Find where the given text appears and provide that cell's center as [X, Y] coordinate. 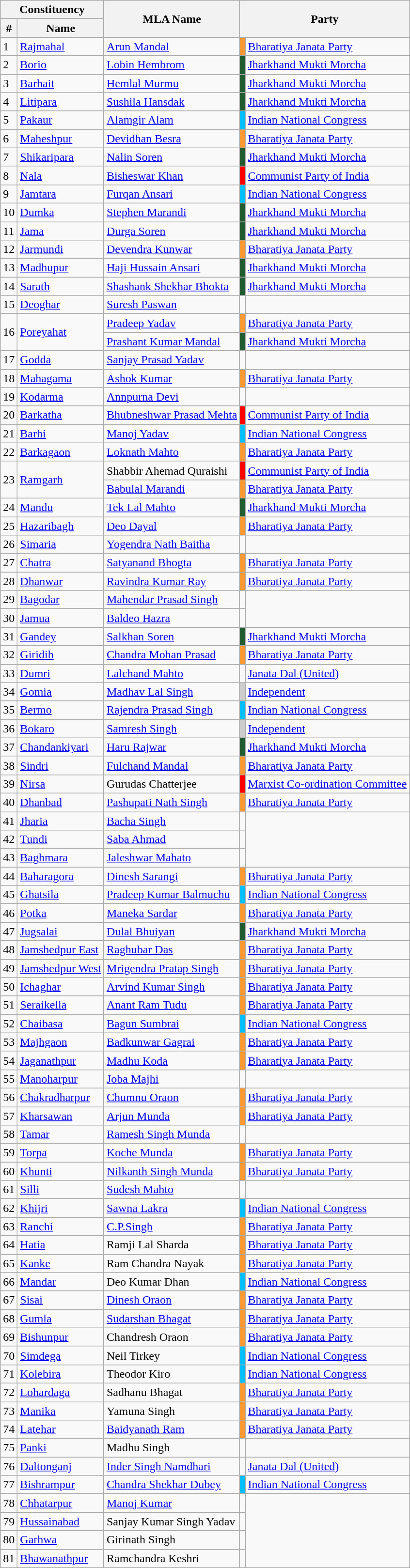
Lohardaga [61, 1392]
Badkunwar Gagrai [172, 1042]
70 [9, 1355]
Devendra Kunwar [172, 249]
Fulchand Mandal [172, 765]
Mandar [61, 1282]
Furqan Ansari [172, 194]
Baidyanath Ram [172, 1429]
21 [9, 434]
41 [9, 821]
Rajmahal [61, 47]
Hussainabad [61, 1521]
48 [9, 950]
Bermo [61, 710]
Loknath Mahto [172, 452]
Pakaur [61, 120]
36 [9, 729]
9 [9, 194]
Bacha Singh [172, 821]
Dumri [61, 673]
Rajendra Prasad Singh [172, 710]
46 [9, 913]
50 [9, 987]
19 [9, 397]
64 [9, 1245]
Theodor Kiro [172, 1374]
Gurudas Chatterjee [172, 784]
54 [9, 1060]
Daltonganj [61, 1466]
81 [9, 1558]
Chakradharpur [61, 1097]
Haji Hussain Ansari [172, 268]
63 [9, 1226]
Chaibasa [61, 1024]
Ravindra Kumar Ray [172, 581]
Haru Rajwar [172, 747]
72 [9, 1392]
Simdega [61, 1355]
79 [9, 1521]
22 [9, 452]
Annpurna Devi [172, 397]
Simaria [61, 544]
Dumka [61, 212]
18 [9, 378]
40 [9, 802]
Bhawanathpur [61, 1558]
Latehar [61, 1429]
Arun Mandal [172, 47]
38 [9, 765]
45 [9, 895]
Ramgarh [61, 480]
C.P.Singh [172, 1226]
29 [9, 600]
60 [9, 1171]
Dhanbad [61, 802]
Bagun Sumbrai [172, 1024]
Marxist Co-ordination Committee [328, 784]
31 [9, 637]
Tamar [61, 1134]
Nilkanth Singh Munda [172, 1171]
Madhu Koda [172, 1060]
Gandey [61, 637]
Nirsa [61, 784]
Gomia [61, 692]
77 [9, 1485]
53 [9, 1042]
32 [9, 655]
Potka [61, 913]
Chandra Mohan Prasad [172, 655]
Girinath Singh [172, 1540]
Salkhan Soren [172, 637]
Dulal Bhuiyan [172, 931]
43 [9, 858]
MLA Name [172, 19]
Majhgaon [61, 1042]
1 [9, 47]
Hazaribagh [61, 526]
Lobin Hembrom [172, 65]
Bagodar [61, 600]
Baghmara [61, 858]
13 [9, 268]
Jamshedpur West [61, 968]
Chhatarpur [61, 1503]
Jaleshwar Mahato [172, 858]
47 [9, 931]
Sanjay Kumar Singh Yadav [172, 1521]
51 [9, 1005]
8 [9, 175]
Deo Kumar Dhan [172, 1282]
37 [9, 747]
Hemlal Murmu [172, 83]
68 [9, 1319]
74 [9, 1429]
67 [9, 1300]
15 [9, 305]
Barkagaon [61, 452]
Raghubar Das [172, 950]
Jama [61, 231]
Barhait [61, 83]
Jharia [61, 821]
Neil Tirkey [172, 1355]
61 [9, 1190]
Durga Soren [172, 231]
Madhupur [61, 268]
Prashant Kumar Mandal [172, 342]
Kharsawan [61, 1116]
34 [9, 692]
Alamgir Alam [172, 120]
20 [9, 415]
Deoghar [61, 305]
73 [9, 1411]
Bishunpur [61, 1337]
Mahendar Prasad Singh [172, 600]
Sushila Hansdak [172, 102]
Mrigendra Pratap Singh [172, 968]
23 [9, 480]
24 [9, 507]
Baharagora [61, 876]
Mahagama [61, 378]
Jamua [61, 618]
80 [9, 1540]
Arvind Kumar Singh [172, 987]
Litipara [61, 102]
Dinesh Sarangi [172, 876]
Sudesh Mahto [172, 1190]
Ramesh Singh Munda [172, 1134]
76 [9, 1466]
Madhav Lal Singh [172, 692]
Dhanwar [61, 581]
26 [9, 544]
Deo Dayal [172, 526]
42 [9, 839]
Jugsalai [61, 931]
Ramchandra Keshri [172, 1558]
Sadhanu Bhagat [172, 1392]
Party [325, 19]
11 [9, 231]
30 [9, 618]
49 [9, 968]
Maheshpur [61, 139]
Chatra [61, 563]
65 [9, 1263]
Jarmundi [61, 249]
Shabbir Ahemad Quraishi [172, 470]
Bishrampur [61, 1485]
2 [9, 65]
Tundi [61, 839]
Ramji Lal Sharda [172, 1245]
Ghatsila [61, 895]
75 [9, 1448]
Babulal Marandi [172, 489]
59 [9, 1153]
Chandresh Oraon [172, 1337]
Jamshedpur East [61, 950]
Sisai [61, 1300]
Bisheswar Khan [172, 175]
Manika [61, 1411]
Godda [61, 360]
25 [9, 526]
Stephen Marandi [172, 212]
Silli [61, 1190]
Sudarshan Bhagat [172, 1319]
Madhu Singh [172, 1448]
Mandu [61, 507]
52 [9, 1024]
Joba Majhi [172, 1079]
10 [9, 212]
12 [9, 249]
Baldeo Hazra [172, 618]
3 [9, 83]
17 [9, 360]
Manoj Yadav [172, 434]
Manoharpur [61, 1079]
Constituency [52, 10]
Shikaripara [61, 157]
Maneka Sardar [172, 913]
55 [9, 1079]
35 [9, 710]
Poreyahat [61, 332]
Anant Ram Tudu [172, 1005]
Saba Ahmad [172, 839]
Chumnu Oraon [172, 1097]
Jamtara [61, 194]
Torpa [61, 1153]
Dinesh Oraon [172, 1300]
Pashupati Nath Singh [172, 802]
7 [9, 157]
Sarath [61, 286]
Samresh Singh [172, 729]
66 [9, 1282]
Sanjay Prasad Yadav [172, 360]
Yamuna Singh [172, 1411]
Bokaro [61, 729]
39 [9, 784]
14 [9, 286]
Chandankiyari [61, 747]
Jaganathpur [61, 1060]
Nala [61, 175]
33 [9, 673]
28 [9, 581]
Arjun Munda [172, 1116]
16 [9, 332]
27 [9, 563]
Manoj Kumar [172, 1503]
5 [9, 120]
Sindri [61, 765]
Nalin Soren [172, 157]
Satyanand Bhogta [172, 563]
Ranchi [61, 1226]
Khijri [61, 1208]
44 [9, 876]
Inder Singh Namdhari [172, 1466]
Sawna Lakra [172, 1208]
Ichaghar [61, 987]
78 [9, 1503]
Pradeep Yadav [172, 323]
Khunti [61, 1171]
# [9, 28]
62 [9, 1208]
Gumla [61, 1319]
69 [9, 1337]
Borio [61, 65]
Name [61, 28]
Lalchand Mahto [172, 673]
Hatia [61, 1245]
58 [9, 1134]
Chandra Shekhar Dubey [172, 1485]
Barhi [61, 434]
Tek Lal Mahto [172, 507]
Ashok Kumar [172, 378]
Devidhan Besra [172, 139]
Giridih [61, 655]
Panki [61, 1448]
Seraikella [61, 1005]
57 [9, 1116]
Ram Chandra Nayak [172, 1263]
Suresh Paswan [172, 305]
6 [9, 139]
Barkatha [61, 415]
Yogendra Nath Baitha [172, 544]
Pradeep Kumar Balmuchu [172, 895]
Shashank Shekhar Bhokta [172, 286]
4 [9, 102]
Kodarma [61, 397]
Kolebira [61, 1374]
Koche Munda [172, 1153]
Bhubneshwar Prasad Mehta [172, 415]
56 [9, 1097]
Garhwa [61, 1540]
Kanke [61, 1263]
71 [9, 1374]
